Detect which cell encompasses the target text, then output its (X, Y) center coordinate. 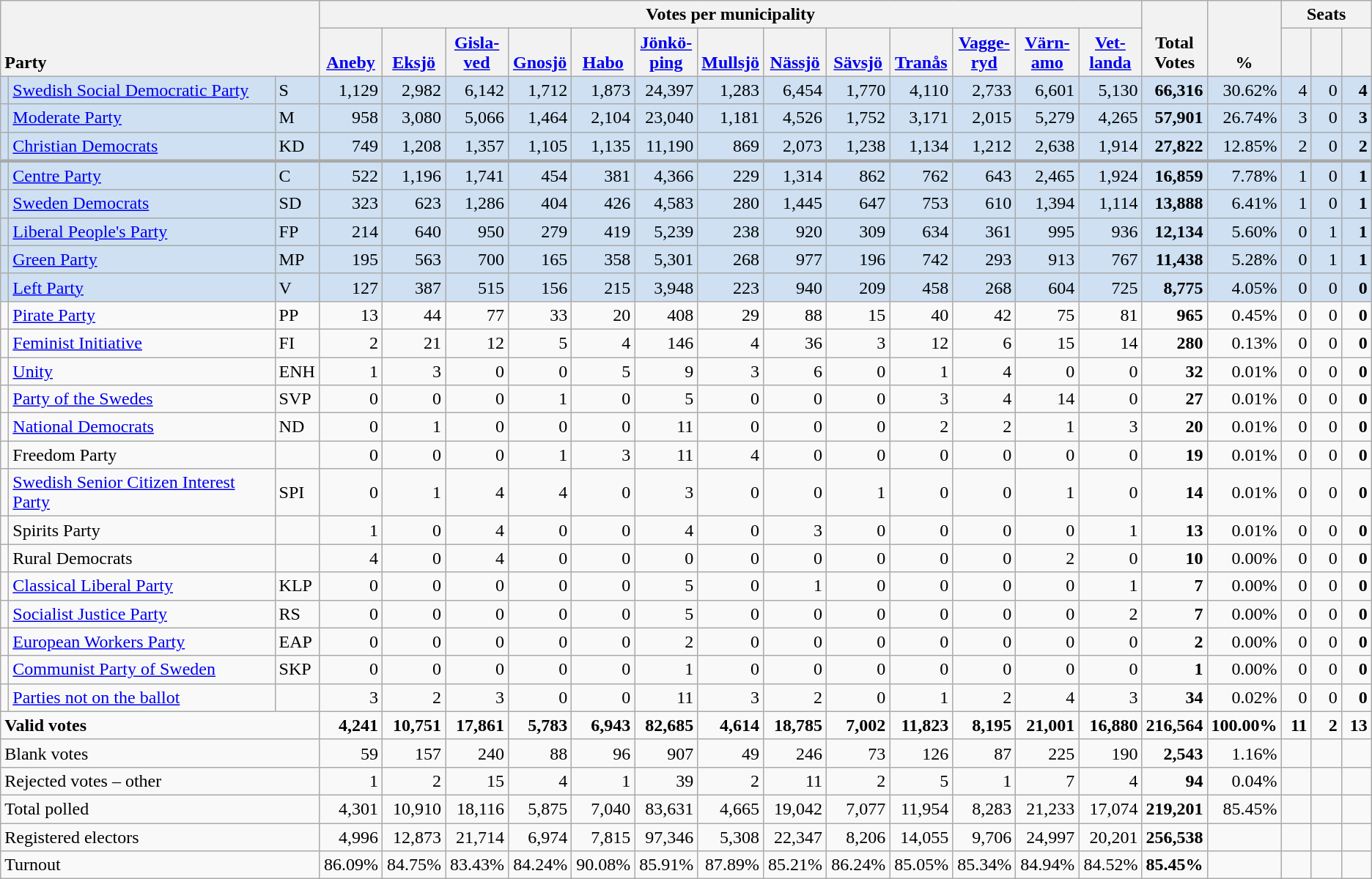
Jönkö- ping (666, 53)
647 (858, 204)
SKP (297, 670)
515 (477, 287)
Pirate Party (142, 315)
5,066 (477, 118)
1,208 (414, 146)
4,110 (921, 90)
6.41% (1244, 204)
85.34% (984, 865)
950 (477, 231)
323 (350, 204)
Rejected votes – other (160, 781)
Left Party (142, 287)
195 (350, 259)
4,366 (666, 176)
767 (1110, 259)
32 (1174, 371)
Habo (603, 53)
12,873 (414, 837)
V (297, 287)
2,015 (984, 118)
1,283 (731, 90)
1,924 (1110, 176)
1,712 (540, 90)
1,286 (477, 204)
240 (477, 753)
742 (921, 259)
RS (297, 614)
16,859 (1174, 176)
8,195 (984, 725)
Sävsjö (858, 53)
700 (477, 259)
Swedish Social Democratic Party (142, 90)
146 (666, 343)
1,741 (477, 176)
5,875 (540, 809)
Nässjö (795, 53)
12,134 (1174, 231)
ND (297, 427)
238 (731, 231)
458 (921, 287)
23,040 (666, 118)
936 (1110, 231)
84.24% (540, 865)
84.52% (1110, 865)
6,454 (795, 90)
Blank votes (160, 753)
913 (1047, 259)
634 (921, 231)
5,239 (666, 231)
256,538 (1174, 837)
361 (984, 231)
85.91% (666, 865)
4.05% (1244, 287)
87.89% (731, 865)
404 (540, 204)
725 (1110, 287)
5,783 (540, 725)
59 (350, 753)
21,001 (1047, 725)
Sweden Democrats (142, 204)
4,614 (731, 725)
215 (603, 287)
Liberal People's Party (142, 231)
90.08% (603, 865)
17,861 (477, 725)
907 (666, 753)
Moderate Party (142, 118)
965 (1174, 315)
762 (921, 176)
10,751 (414, 725)
1,196 (414, 176)
1,114 (1110, 204)
5,301 (666, 259)
C (297, 176)
225 (1047, 753)
94 (1174, 781)
36 (795, 343)
Eksjö (414, 53)
EAP (297, 642)
165 (540, 259)
30.62% (1244, 90)
M (297, 118)
83,631 (666, 809)
753 (921, 204)
Centre Party (142, 176)
75 (1047, 315)
21,714 (477, 837)
Turnout (160, 865)
1,181 (731, 118)
190 (1110, 753)
2,465 (1047, 176)
1,394 (1047, 204)
8,283 (984, 809)
% (1244, 38)
977 (795, 259)
81 (1110, 315)
7.78% (1244, 176)
610 (984, 204)
13,888 (1174, 204)
387 (414, 287)
862 (858, 176)
84.94% (1047, 865)
5,130 (1110, 90)
1,752 (858, 118)
42 (984, 315)
940 (795, 287)
1,238 (858, 146)
85.21% (795, 865)
7,002 (858, 725)
4,301 (350, 809)
Communist Party of Sweden (142, 670)
Green Party (142, 259)
Party of the Swedes (142, 399)
2,733 (984, 90)
Vet- landa (1110, 53)
1,135 (603, 146)
Parties not on the ballot (142, 697)
8,206 (858, 837)
4,241 (350, 725)
44 (414, 315)
4,665 (731, 809)
246 (795, 753)
419 (603, 231)
1,445 (795, 204)
17,074 (1110, 809)
2,543 (1174, 753)
Party (160, 38)
KD (297, 146)
ENH (297, 371)
1,212 (984, 146)
0.45% (1244, 315)
National Democrats (142, 427)
SVP (297, 399)
MP (297, 259)
4,526 (795, 118)
454 (540, 176)
11,190 (666, 146)
Värn- amo (1047, 53)
9 (666, 371)
Total Votes (1174, 38)
563 (414, 259)
2,982 (414, 90)
77 (477, 315)
9,706 (984, 837)
3,080 (414, 118)
219,201 (1174, 809)
1,314 (795, 176)
309 (858, 231)
24,397 (666, 90)
10,910 (414, 809)
995 (1047, 231)
100.00% (1244, 725)
1,873 (603, 90)
97,346 (666, 837)
6,974 (540, 837)
11,954 (921, 809)
Vagge- ryd (984, 53)
522 (350, 176)
SPI (297, 492)
1,357 (477, 146)
10 (1174, 558)
12.85% (1244, 146)
85.05% (921, 865)
293 (984, 259)
Christian Democrats (142, 146)
2,073 (795, 146)
96 (603, 753)
Rural Democrats (142, 558)
749 (350, 146)
18,785 (795, 725)
49 (731, 753)
KLP (297, 586)
1,464 (540, 118)
87 (984, 753)
157 (414, 753)
6,943 (603, 725)
2,104 (603, 118)
8,775 (1174, 287)
920 (795, 231)
82,685 (666, 725)
S (297, 90)
39 (666, 781)
19,042 (795, 809)
0.04% (1244, 781)
Feminist Initiative (142, 343)
643 (984, 176)
127 (350, 287)
3,171 (921, 118)
7,077 (858, 809)
623 (414, 204)
40 (921, 315)
Freedom Party (142, 455)
24,997 (1047, 837)
0.13% (1244, 343)
27 (1174, 399)
22,347 (795, 837)
29 (731, 315)
73 (858, 753)
83.43% (477, 865)
Swedish Senior Citizen Interest Party (142, 492)
4,265 (1110, 118)
1,770 (858, 90)
1,914 (1110, 146)
20,201 (1110, 837)
Unity (142, 371)
Aneby (350, 53)
1,134 (921, 146)
7,040 (603, 809)
Socialist Justice Party (142, 614)
229 (731, 176)
Valid votes (160, 725)
27,822 (1174, 146)
6,601 (1047, 90)
358 (603, 259)
0.02% (1244, 697)
11,823 (921, 725)
Classical Liberal Party (142, 586)
5.28% (1244, 259)
1,105 (540, 146)
196 (858, 259)
86.09% (350, 865)
Total polled (160, 809)
7,815 (603, 837)
84.75% (414, 865)
279 (540, 231)
21,233 (1047, 809)
Gnosjö (540, 53)
16,880 (1110, 725)
4,996 (350, 837)
Mullsjö (731, 53)
4,583 (666, 204)
2,638 (1047, 146)
126 (921, 753)
86.24% (858, 865)
14,055 (921, 837)
6,142 (477, 90)
57,901 (1174, 118)
European Workers Party (142, 642)
66,316 (1174, 90)
26.74% (1244, 118)
5.60% (1244, 231)
33 (540, 315)
11,438 (1174, 259)
21 (414, 343)
640 (414, 231)
5,279 (1047, 118)
18,116 (477, 809)
604 (1047, 287)
869 (731, 146)
209 (858, 287)
3,948 (666, 287)
Spirits Party (142, 530)
Gisla- ved (477, 53)
Registered electors (160, 837)
426 (603, 204)
PP (297, 315)
FI (297, 343)
381 (603, 176)
34 (1174, 697)
Votes per municipality (730, 15)
Tranås (921, 53)
408 (666, 315)
1.16% (1244, 753)
216,564 (1174, 725)
214 (350, 231)
FP (297, 231)
156 (540, 287)
Seats (1327, 15)
19 (1174, 455)
5,308 (731, 837)
1,129 (350, 90)
223 (731, 287)
SD (297, 204)
958 (350, 118)
